Extract the [x, y] coordinate from the center of the cell holding the provided text.  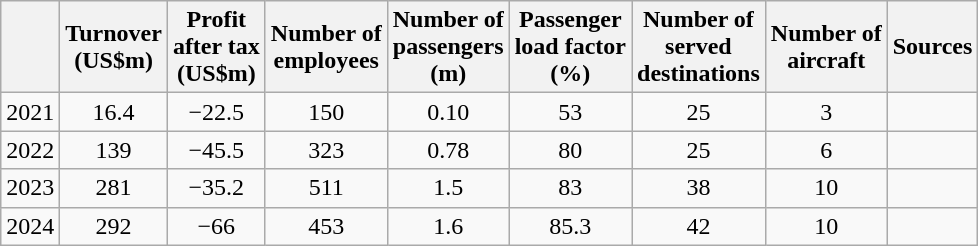
Sources [932, 47]
−35.2 [216, 188]
281 [114, 188]
Number ofpassengers(m) [448, 47]
−45.5 [216, 150]
453 [326, 226]
2021 [30, 112]
511 [326, 188]
83 [570, 188]
6 [826, 150]
0.78 [448, 150]
2022 [30, 150]
1.6 [448, 226]
53 [570, 112]
292 [114, 226]
−22.5 [216, 112]
38 [699, 188]
−66 [216, 226]
139 [114, 150]
2024 [30, 226]
3 [826, 112]
Turnover(US$m) [114, 47]
323 [326, 150]
2023 [30, 188]
Number ofserveddestinations [699, 47]
Number ofemployees [326, 47]
16.4 [114, 112]
42 [699, 226]
Profitafter tax(US$m) [216, 47]
85.3 [570, 226]
Number ofaircraft [826, 47]
1.5 [448, 188]
Passengerload factor(%) [570, 47]
150 [326, 112]
0.10 [448, 112]
80 [570, 150]
